Search for the cell housing the specified text and yield its [x, y] center coordinate. 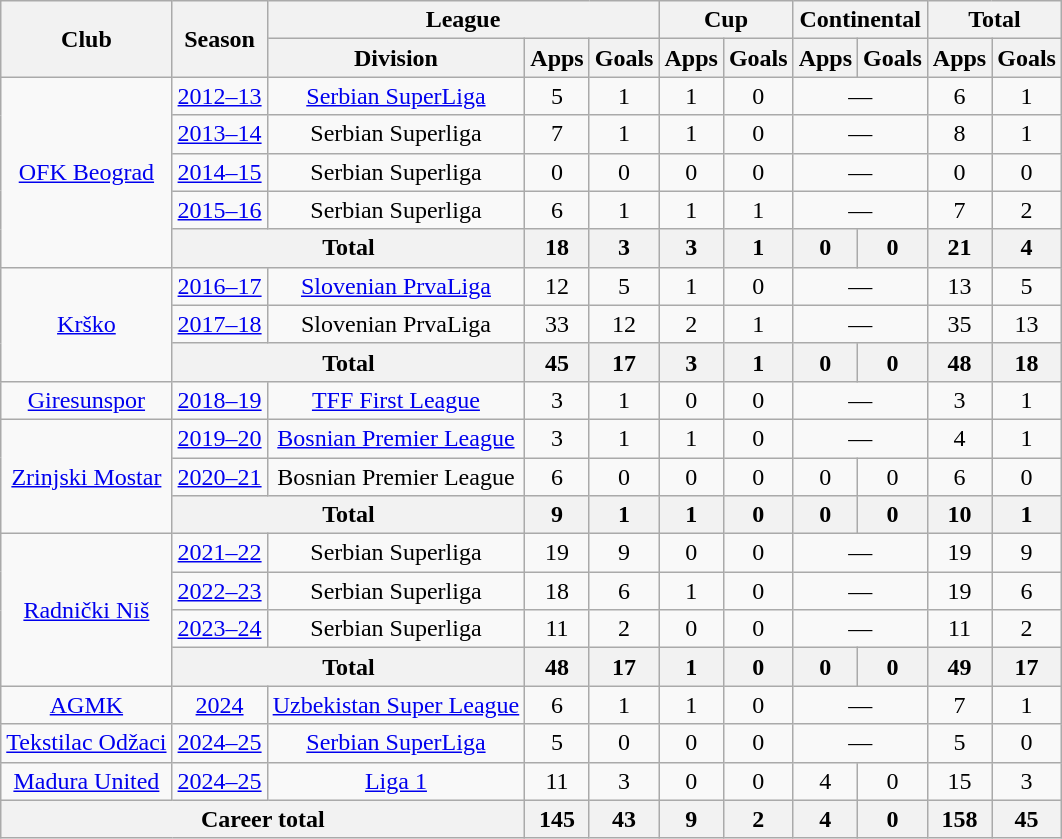
OFK Beograd [86, 172]
2022–23 [220, 591]
43 [624, 819]
Division [396, 58]
AGMK [86, 705]
League [463, 20]
21 [959, 248]
49 [959, 667]
2016–17 [220, 286]
10 [959, 515]
15 [959, 781]
2024 [220, 705]
Zrinjski Mostar [86, 476]
2015–16 [220, 210]
8 [959, 134]
2017–18 [220, 324]
Krško [86, 324]
2012–13 [220, 96]
145 [557, 819]
2013–14 [220, 134]
2018–19 [220, 400]
Season [220, 39]
158 [959, 819]
Continental [860, 20]
2019–20 [220, 438]
Cup [726, 20]
Tekstilac Odžaci [86, 743]
TFF First League [396, 400]
Liga 1 [396, 781]
Giresunspor [86, 400]
Radnički Niš [86, 610]
Uzbekistan Super League [396, 705]
2020–21 [220, 477]
Club [86, 39]
Career total [263, 819]
35 [959, 324]
33 [557, 324]
2021–22 [220, 553]
2014–15 [220, 172]
Madura United [86, 781]
2023–24 [220, 629]
